Determine the (x, y) coordinate at the center of the cell enclosing the given text.  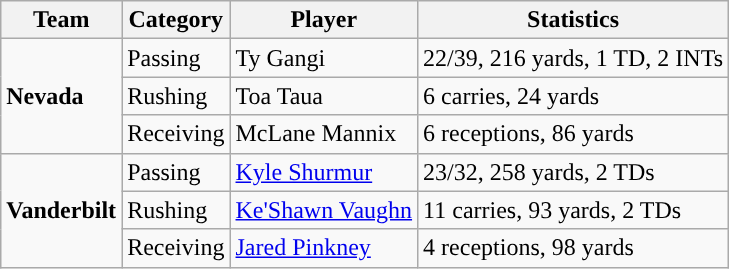
Team (62, 20)
Jared Pinkney (324, 248)
11 carries, 93 yards, 2 TDs (574, 210)
McLane Mannix (324, 134)
22/39, 216 yards, 1 TD, 2 INTs (574, 58)
4 receptions, 98 yards (574, 248)
Statistics (574, 20)
Toa Taua (324, 96)
Ty Gangi (324, 58)
Vanderbilt (62, 210)
Category (176, 20)
6 carries, 24 yards (574, 96)
6 receptions, 86 yards (574, 134)
Nevada (62, 96)
Kyle Shurmur (324, 172)
Ke'Shawn Vaughn (324, 210)
23/32, 258 yards, 2 TDs (574, 172)
Player (324, 20)
